Locate the cell with the specified text and output its [x, y] center coordinate. 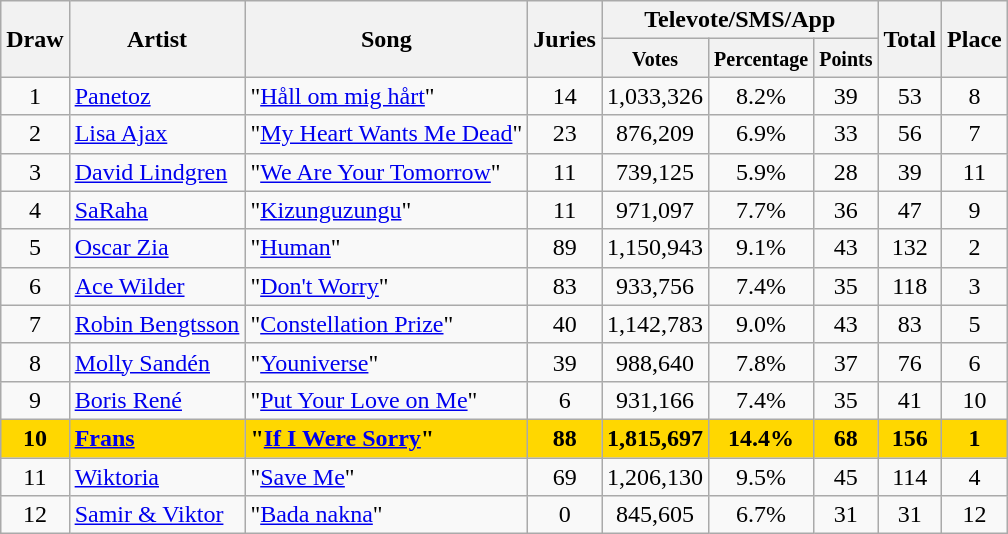
56 [910, 134]
69 [565, 477]
SaRaha [157, 210]
988,640 [656, 362]
971,097 [656, 210]
Percentage [762, 58]
1,033,326 [656, 96]
Song [386, 39]
132 [910, 248]
Total [910, 39]
28 [846, 172]
Points [846, 58]
Place [975, 39]
33 [846, 134]
47 [910, 210]
"Kizunguzungu" [386, 210]
Lisa Ajax [157, 134]
68 [846, 438]
Votes [656, 58]
"Put Your Love on Me" [386, 400]
8.2% [762, 96]
Ace Wilder [157, 286]
739,125 [656, 172]
156 [910, 438]
76 [910, 362]
23 [565, 134]
89 [565, 248]
9.0% [762, 324]
88 [565, 438]
9.5% [762, 477]
"Youniverse" [386, 362]
5.9% [762, 172]
"My Heart Wants Me Dead" [386, 134]
"If I Were Sorry" [386, 438]
"Save Me" [386, 477]
1,206,130 [656, 477]
Molly Sandén [157, 362]
Wiktoria [157, 477]
6.7% [762, 515]
876,209 [656, 134]
931,166 [656, 400]
1,142,783 [656, 324]
36 [846, 210]
41 [910, 400]
1,815,697 [656, 438]
933,756 [656, 286]
45 [846, 477]
Televote/SMS/App [740, 20]
Boris René [157, 400]
"Bada nakna" [386, 515]
114 [910, 477]
7.8% [762, 362]
Robin Bengtsson [157, 324]
37 [846, 362]
Juries [565, 39]
Samir & Viktor [157, 515]
Artist [157, 39]
"Constellation Prize" [386, 324]
Panetoz [157, 96]
"Håll om mig hårt" [386, 96]
1,150,943 [656, 248]
14.4% [762, 438]
53 [910, 96]
Oscar Zia [157, 248]
Draw [35, 39]
118 [910, 286]
"Don't Worry" [386, 286]
40 [565, 324]
845,605 [656, 515]
6.9% [762, 134]
14 [565, 96]
9.1% [762, 248]
David Lindgren [157, 172]
7.7% [762, 210]
"Human" [386, 248]
Frans [157, 438]
0 [565, 515]
"We Are Your Tomorrow" [386, 172]
